Detect which cell encompasses the target text, then output its [x, y] center coordinate. 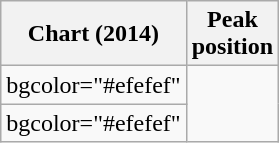
Chart (2014) [94, 34]
Peakposition [232, 34]
